Extract the (x, y) coordinate from the center of the cell holding the provided text.  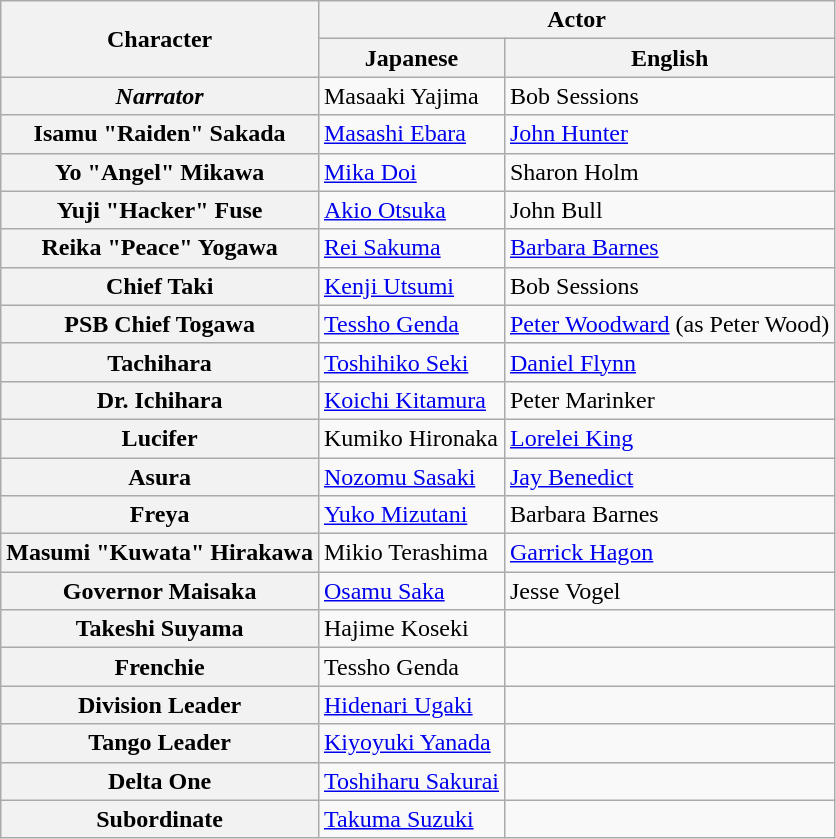
Rei Sakuma (411, 248)
Lucifer (160, 438)
Delta One (160, 781)
Chief Taki (160, 286)
Yo "Angel" Mikawa (160, 172)
Daniel Flynn (669, 362)
Peter Marinker (669, 400)
Peter Woodward (as Peter Wood) (669, 324)
Sharon Holm (669, 172)
Jesse Vogel (669, 591)
PSB Chief Togawa (160, 324)
Toshiharu Sakurai (411, 781)
Japanese (411, 58)
Nozomu Sasaki (411, 477)
English (669, 58)
Kumiko Hironaka (411, 438)
Osamu Saka (411, 591)
Masashi Ebara (411, 134)
Tachihara (160, 362)
Lorelei King (669, 438)
Hidenari Ugaki (411, 705)
Tango Leader (160, 743)
Hajime Koseki (411, 629)
Narrator (160, 96)
Toshihiko Seki (411, 362)
Reika "Peace" Yogawa (160, 248)
John Hunter (669, 134)
Masaaki Yajima (411, 96)
Character (160, 39)
Actor (576, 20)
Dr. Ichihara (160, 400)
Kenji Utsumi (411, 286)
Takuma Suzuki (411, 819)
Akio Otsuka (411, 210)
Jay Benedict (669, 477)
Yuji "Hacker" Fuse (160, 210)
Kiyoyuki Yanada (411, 743)
Frenchie (160, 667)
Mikio Terashima (411, 553)
Masumi "Kuwata" Hirakawa (160, 553)
Garrick Hagon (669, 553)
Asura (160, 477)
Division Leader (160, 705)
Subordinate (160, 819)
Freya (160, 515)
Governor Maisaka (160, 591)
Koichi Kitamura (411, 400)
Isamu "Raiden" Sakada (160, 134)
Mika Doi (411, 172)
John Bull (669, 210)
Takeshi Suyama (160, 629)
Yuko Mizutani (411, 515)
